Provide the (X, Y) coordinate of the cell's center where the given text is located.  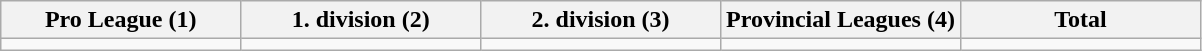
2. division (3) (601, 20)
1. division (2) (361, 20)
Total (1080, 20)
Pro League (1) (121, 20)
Provincial Leagues (4) (841, 20)
